Return [X, Y] of the center of cell containing provided text 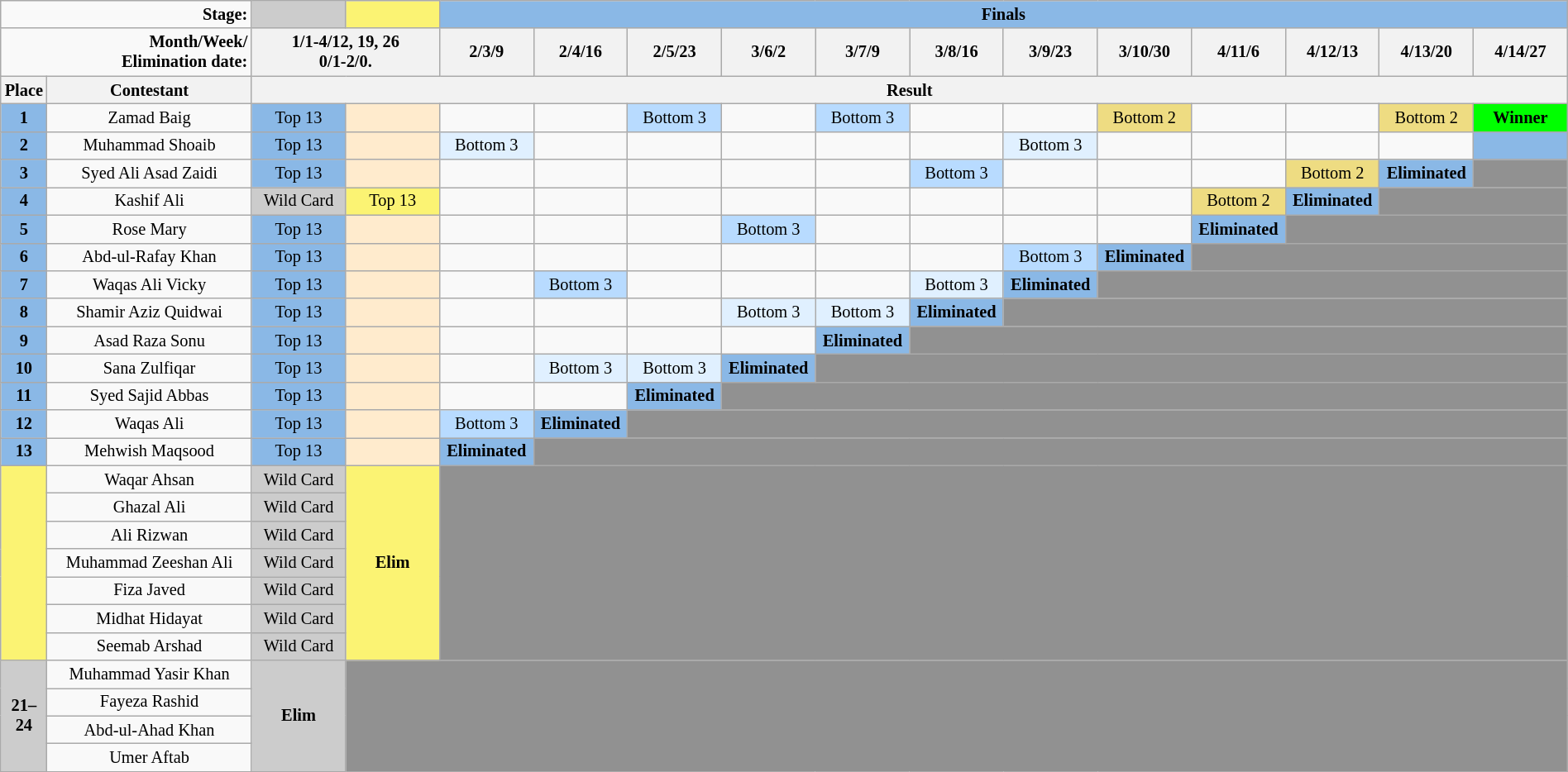
Ali Rizwan [149, 535]
Finals [1003, 14]
Stage: [126, 14]
2 [24, 145]
Muhammad Yasir Khan [149, 674]
Place [24, 90]
Rose Mary [149, 229]
Syed Sajid Abbas [149, 396]
Waqas Ali [149, 424]
Winner [1521, 117]
Fayeza Rashid [149, 702]
2/4/16 [581, 52]
Ghazal Ali [149, 507]
Midhat Hidayat [149, 618]
Asad Raza Sonu [149, 341]
8 [24, 312]
Contestant [149, 90]
10 [24, 368]
1 [24, 117]
21–24 [24, 716]
5 [24, 229]
Seemab Arshad [149, 646]
Umer Aftab [149, 757]
Sana Zulfiqar [149, 368]
2/3/9 [486, 52]
12 [24, 424]
3 [24, 174]
Muhammad Zeeshan Ali [149, 563]
7 [24, 284]
Fiza Javed [149, 590]
Zamad Baig [149, 117]
Syed Ali Asad Zaidi [149, 174]
Abd-ul-Rafay Khan [149, 257]
9 [24, 341]
3/7/9 [863, 52]
4/11/6 [1239, 52]
Result [910, 90]
13 [24, 451]
4/14/27 [1521, 52]
Abd-ul-Ahad Khan [149, 730]
3/9/23 [1050, 52]
Muhammad Shoaib [149, 145]
Mehwish Maqsood [149, 451]
6 [24, 257]
3/8/16 [957, 52]
11 [24, 396]
Month/Week/Elimination date: [126, 52]
Shamir Aziz Quidwai [149, 312]
3/10/30 [1145, 52]
Waqar Ahsan [149, 479]
4 [24, 201]
Kashif Ali [149, 201]
1/1-4/12, 19, 26 0/1-2/0. [346, 52]
4/13/20 [1427, 52]
4/12/13 [1332, 52]
3/6/2 [768, 52]
2/5/23 [675, 52]
Waqas Ali Vicky [149, 284]
